Scan for the cell matching the given text and deliver its [X, Y] coordinate at center. 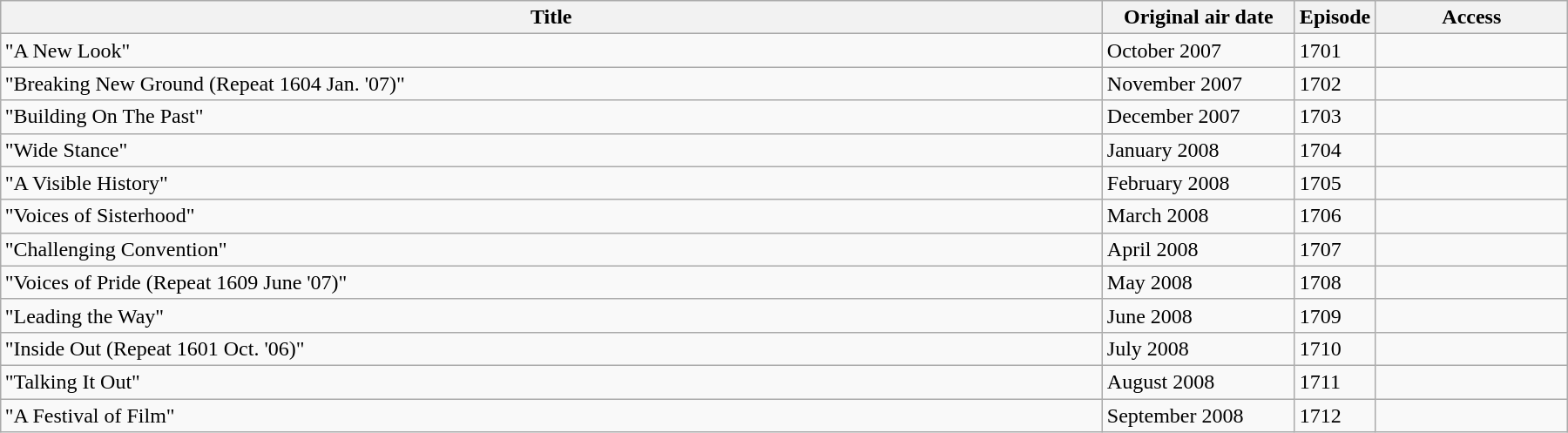
"Voices of Sisterhood" [551, 216]
1701 [1335, 51]
"Breaking New Ground (Repeat 1604 Jan. '07)" [551, 84]
August 2008 [1199, 382]
1705 [1335, 183]
"Voices of Pride (Repeat 1609 June '07)" [551, 282]
Original air date [1199, 17]
1709 [1335, 315]
February 2008 [1199, 183]
September 2008 [1199, 416]
1702 [1335, 84]
1707 [1335, 249]
"Challenging Convention" [551, 249]
November 2007 [1199, 84]
December 2007 [1199, 117]
1711 [1335, 382]
1706 [1335, 216]
1704 [1335, 150]
January 2008 [1199, 150]
"Building On The Past" [551, 117]
"A Visible History" [551, 183]
1703 [1335, 117]
July 2008 [1199, 348]
"Inside Out (Repeat 1601 Oct. '06)" [551, 348]
1712 [1335, 416]
March 2008 [1199, 216]
1708 [1335, 282]
May 2008 [1199, 282]
October 2007 [1199, 51]
1710 [1335, 348]
Title [551, 17]
"A Festival of Film" [551, 416]
Access [1472, 17]
"A New Look" [551, 51]
April 2008 [1199, 249]
Episode [1335, 17]
June 2008 [1199, 315]
"Wide Stance" [551, 150]
"Leading the Way" [551, 315]
"Talking It Out" [551, 382]
